Extract the [x, y] coordinate from the center of the cell holding the provided text.  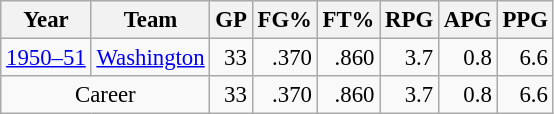
RPG [410, 20]
FG% [284, 20]
PPG [525, 20]
FT% [348, 20]
1950–51 [46, 58]
APG [468, 20]
Team [150, 20]
Washington [150, 58]
Year [46, 20]
GP [231, 20]
Career [106, 95]
